Search for the cell housing the specified text and yield its [x, y] center coordinate. 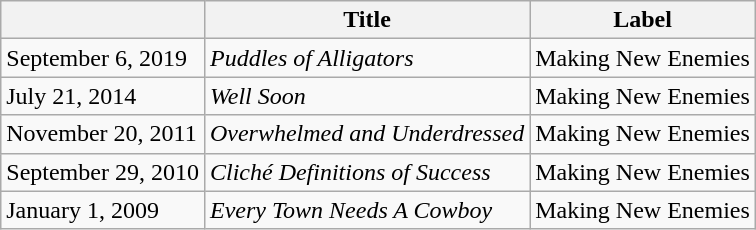
Label [643, 20]
September 29, 2010 [103, 172]
Cliché Definitions of Success [366, 172]
November 20, 2011 [103, 134]
January 1, 2009 [103, 210]
September 6, 2019 [103, 58]
Well Soon [366, 96]
Overwhelmed and Underdressed [366, 134]
July 21, 2014 [103, 96]
Title [366, 20]
Every Town Needs A Cowboy [366, 210]
Puddles of Alligators [366, 58]
